From the cell containing the given text, extract its center point as [x, y] coordinate. 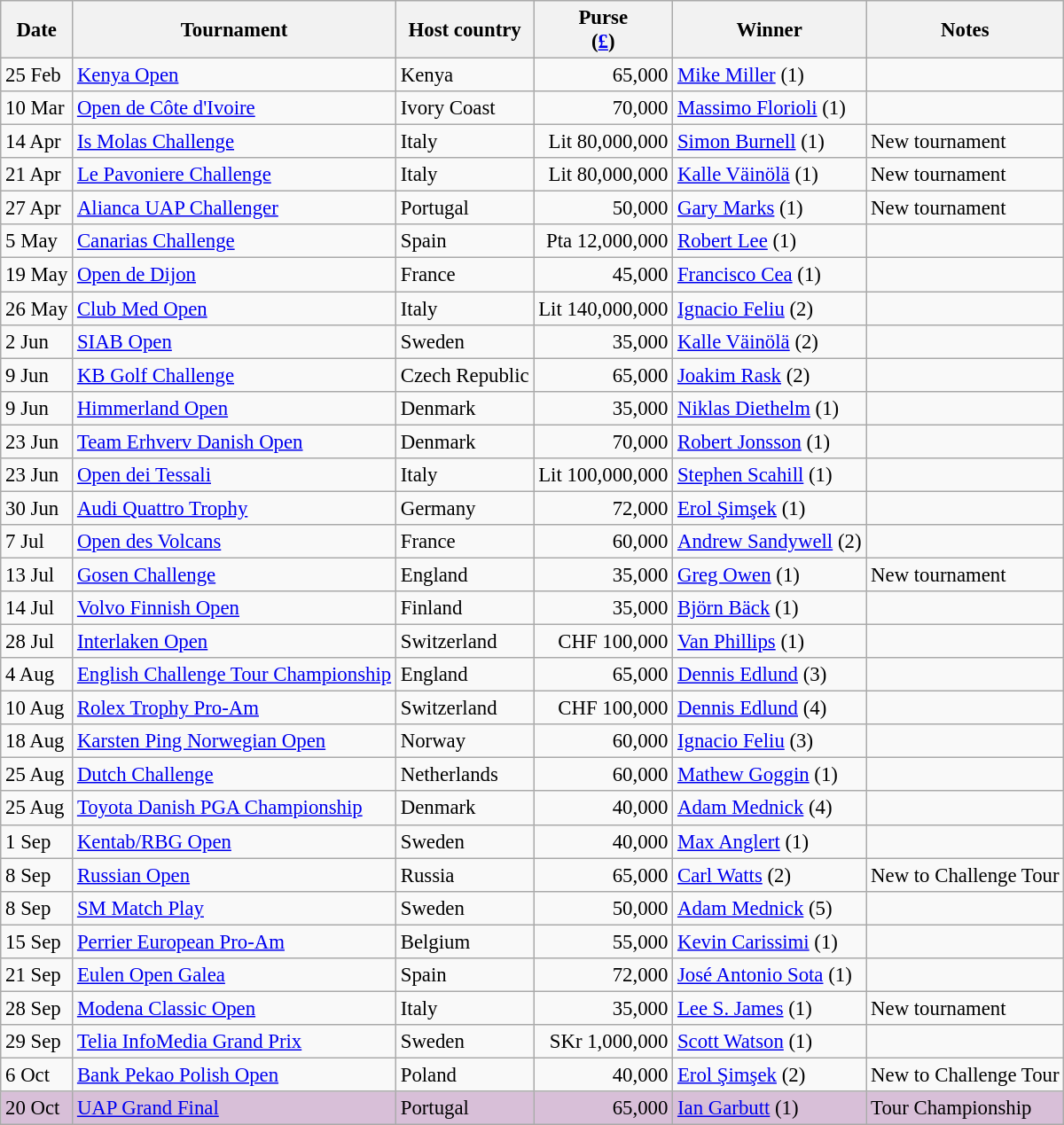
Le Pavoniere Challenge [234, 175]
Stephen Scahill (1) [770, 475]
Audi Quattro Trophy [234, 508]
Telia InfoMedia Grand Prix [234, 1042]
Poland [465, 1074]
Germany [465, 508]
Joakim Rask (2) [770, 375]
KB Golf Challenge [234, 375]
Interlaken Open [234, 642]
7 Jul [37, 542]
15 Sep [37, 941]
1 Sep [37, 841]
Dennis Edlund (4) [770, 708]
Karsten Ping Norwegian Open [234, 741]
Purse(£) [603, 30]
Open dei Tessali [234, 475]
20 Oct [37, 1108]
Modena Classic Open [234, 1008]
Open de Côte d'Ivoire [234, 108]
Lit 140,000,000 [603, 309]
Toyota Danish PGA Championship [234, 809]
Kenya Open [234, 75]
Mike Miller (1) [770, 75]
Max Anglert (1) [770, 841]
Scott Watson (1) [770, 1042]
28 Jul [37, 642]
4 Aug [37, 675]
José Antonio Sota (1) [770, 975]
Greg Owen (1) [770, 574]
Lit 100,000,000 [603, 475]
Perrier European Pro-Am [234, 941]
SM Match Play [234, 908]
Robert Lee (1) [770, 242]
Eulen Open Galea [234, 975]
Alianca UAP Challenger [234, 208]
6 Oct [37, 1074]
Dennis Edlund (3) [770, 675]
Winner [770, 30]
Russian Open [234, 875]
Niklas Diethelm (1) [770, 408]
26 May [37, 309]
Volvo Finnish Open [234, 608]
Mathew Goggin (1) [770, 775]
21 Sep [37, 975]
Van Phillips (1) [770, 642]
Gary Marks (1) [770, 208]
13 Jul [37, 574]
Dutch Challenge [234, 775]
Ignacio Feliu (2) [770, 309]
14 Apr [37, 142]
19 May [37, 275]
Erol Şimşek (2) [770, 1074]
Kalle Väinölä (1) [770, 175]
Notes [965, 30]
2 Jun [37, 341]
Norway [465, 741]
Host country [465, 30]
Ignacio Feliu (3) [770, 741]
45,000 [603, 275]
27 Apr [37, 208]
Belgium [465, 941]
5 May [37, 242]
14 Jul [37, 608]
SIAB Open [234, 341]
30 Jun [37, 508]
29 Sep [37, 1042]
Russia [465, 875]
55,000 [603, 941]
Tour Championship [965, 1108]
Date [37, 30]
Lee S. James (1) [770, 1008]
10 Aug [37, 708]
Czech Republic [465, 375]
Simon Burnell (1) [770, 142]
Robert Jonsson (1) [770, 441]
Kenya [465, 75]
Kalle Väinölä (2) [770, 341]
Ian Garbutt (1) [770, 1108]
Kevin Carissimi (1) [770, 941]
Gosen Challenge [234, 574]
Kentab/RBG Open [234, 841]
Erol Şimşek (1) [770, 508]
Team Erhverv Danish Open [234, 441]
Open des Volcans [234, 542]
SKr 1,000,000 [603, 1042]
Carl Watts (2) [770, 875]
Club Med Open [234, 309]
28 Sep [37, 1008]
Finland [465, 608]
Pta 12,000,000 [603, 242]
Open de Dijon [234, 275]
Francisco Cea (1) [770, 275]
Tournament [234, 30]
Adam Mednick (4) [770, 809]
Adam Mednick (5) [770, 908]
Himmerland Open [234, 408]
25 Feb [37, 75]
English Challenge Tour Championship [234, 675]
Netherlands [465, 775]
10 Mar [37, 108]
Massimo Florioli (1) [770, 108]
18 Aug [37, 741]
Rolex Trophy Pro-Am [234, 708]
Canarias Challenge [234, 242]
Bank Pekao Polish Open [234, 1074]
Ivory Coast [465, 108]
Björn Bäck (1) [770, 608]
Andrew Sandywell (2) [770, 542]
UAP Grand Final [234, 1108]
21 Apr [37, 175]
Is Molas Challenge [234, 142]
